Scan for the cell matching the given text and deliver its [X, Y] coordinate at center. 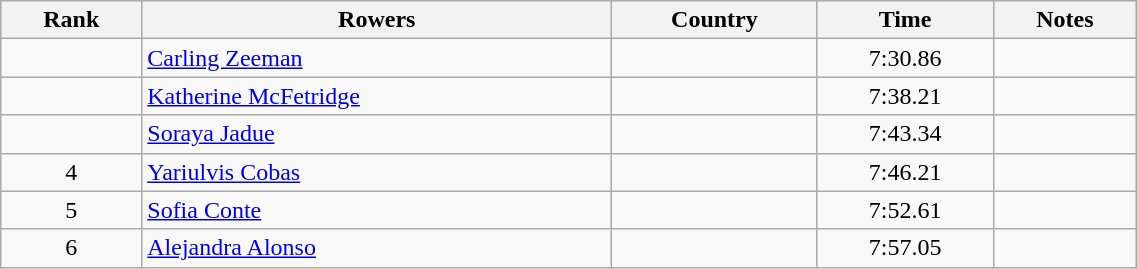
Soraya Jadue [377, 134]
Katherine McFetridge [377, 96]
Time [905, 20]
7:30.86 [905, 58]
Notes [1065, 20]
Sofia Conte [377, 210]
7:38.21 [905, 96]
7:57.05 [905, 248]
Alejandra Alonso [377, 248]
7:52.61 [905, 210]
7:46.21 [905, 172]
Rank [72, 20]
Country [714, 20]
4 [72, 172]
Yariulvis Cobas [377, 172]
6 [72, 248]
5 [72, 210]
7:43.34 [905, 134]
Carling Zeeman [377, 58]
Rowers [377, 20]
